Locate the cell with the specified text and output its (X, Y) center coordinate. 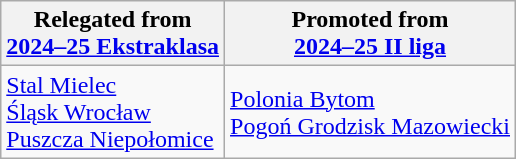
Stal Mielec Śląsk Wrocław Puszcza Niepołomice (113, 112)
Relegated from2024–25 Ekstraklasa (113, 34)
Polonia Bytom Pogoń Grodzisk Mazowiecki (370, 112)
Promoted from2024–25 II liga (370, 34)
